Output the [x, y] coordinate of the center of the cell containing the given text.  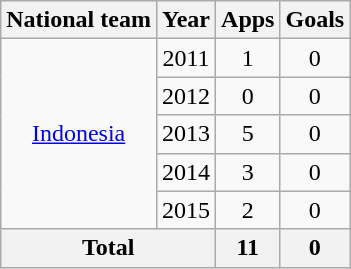
2011 [186, 58]
National team [79, 20]
Total [108, 248]
1 [248, 58]
2 [248, 210]
Goals [315, 20]
2014 [186, 172]
Apps [248, 20]
2015 [186, 210]
2012 [186, 96]
11 [248, 248]
Year [186, 20]
3 [248, 172]
2013 [186, 134]
5 [248, 134]
Indonesia [79, 134]
